Capture the cell that displays the provided text and extract its (x, y) central coordinate. 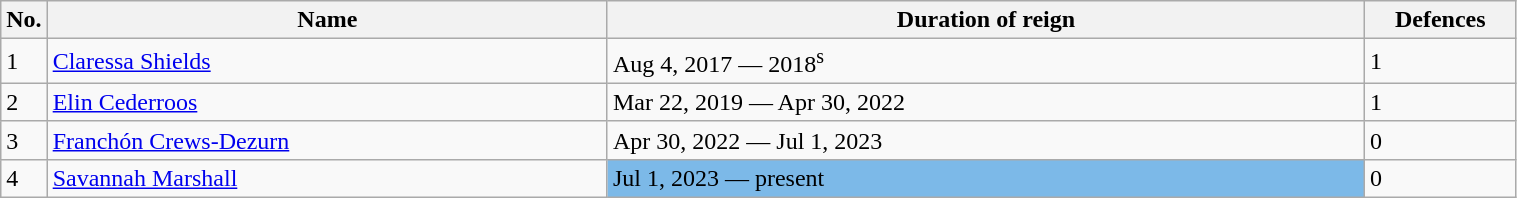
2 (24, 102)
Aug 4, 2017 — 2018s (986, 62)
Elin Cederroos (327, 102)
3 (24, 140)
Apr 30, 2022 — Jul 1, 2023 (986, 140)
Defences (1441, 20)
Mar 22, 2019 — Apr 30, 2022 (986, 102)
4 (24, 178)
Duration of reign (986, 20)
Name (327, 20)
No. (24, 20)
Franchón Crews-Dezurn (327, 140)
Claressa Shields (327, 62)
Jul 1, 2023 — present (986, 178)
Savannah Marshall (327, 178)
